Scan for the cell matching the given text and deliver its (x, y) coordinate at center. 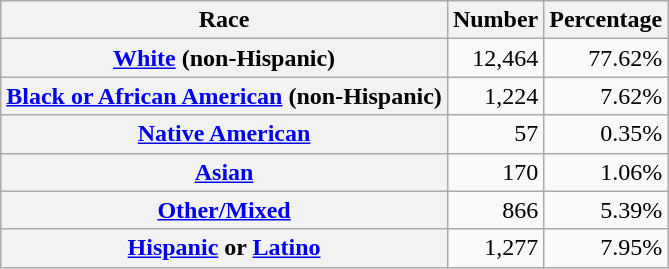
Asian (224, 172)
7.62% (606, 96)
12,464 (495, 58)
1.06% (606, 172)
Percentage (606, 20)
866 (495, 210)
Other/Mixed (224, 210)
170 (495, 172)
1,277 (495, 248)
Number (495, 20)
Race (224, 20)
5.39% (606, 210)
Black or African American (non-Hispanic) (224, 96)
77.62% (606, 58)
White (non-Hispanic) (224, 58)
57 (495, 134)
Native American (224, 134)
1,224 (495, 96)
0.35% (606, 134)
7.95% (606, 248)
Hispanic or Latino (224, 248)
